Search for the cell housing the specified text and yield its (X, Y) center coordinate. 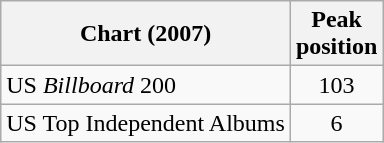
Peakposition (336, 34)
Chart (2007) (146, 34)
US Billboard 200 (146, 85)
US Top Independent Albums (146, 123)
6 (336, 123)
103 (336, 85)
